Determine the [x, y] coordinate at the center of the cell enclosing the given text.  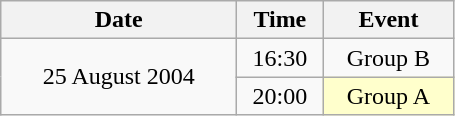
Time [280, 20]
16:30 [280, 58]
Event [388, 20]
20:00 [280, 96]
Group B [388, 58]
25 August 2004 [119, 77]
Date [119, 20]
Group A [388, 96]
